Return [X, Y] of the center of cell containing provided text 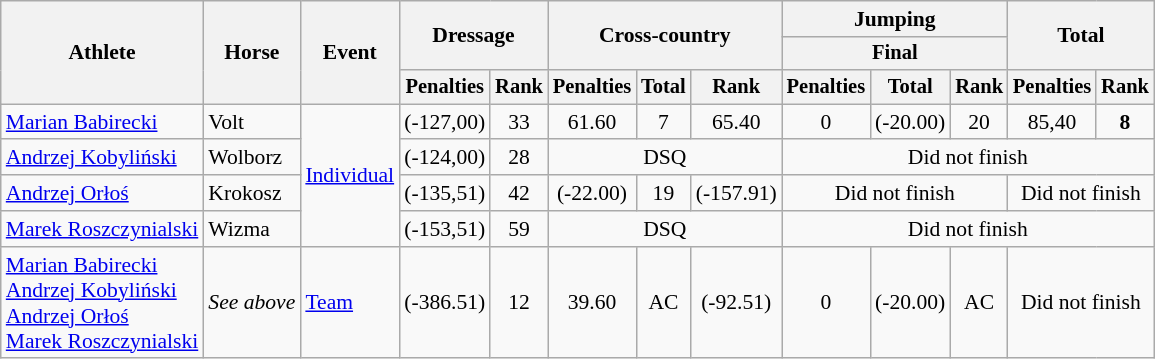
Andrzej Orłoś [102, 193]
42 [519, 193]
28 [519, 158]
65.40 [736, 122]
Andrzej Kobyliński [102, 158]
Event [350, 52]
20 [979, 122]
59 [519, 229]
See above [252, 303]
Wizma [252, 229]
Volt [252, 122]
Marek Roszczynialski [102, 229]
Final [895, 54]
8 [1125, 122]
Athlete [102, 52]
33 [519, 122]
12 [519, 303]
19 [664, 193]
Horse [252, 52]
(-127,00) [444, 122]
Team [350, 303]
Wolborz [252, 158]
(-153,51) [444, 229]
61.60 [592, 122]
39.60 [592, 303]
(-135,51) [444, 193]
Krokosz [252, 193]
Dressage [474, 36]
Marian BabireckiAndrzej KobylińskiAndrzej OrłośMarek Roszczynialski [102, 303]
7 [664, 122]
(-124,00) [444, 158]
Marian Babirecki [102, 122]
Cross-country [665, 36]
85,40 [1052, 122]
Jumping [895, 19]
(-157.91) [736, 193]
(-386.51) [444, 303]
(-92.51) [736, 303]
Individual [350, 175]
(-22.00) [592, 193]
